Detect which cell encompasses the target text, then output its (X, Y) center coordinate. 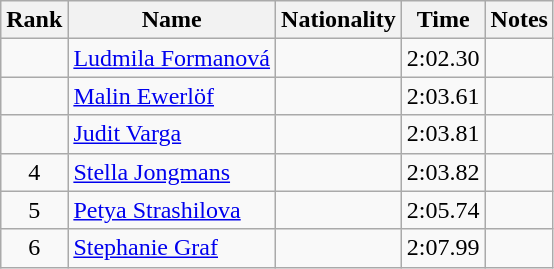
4 (34, 172)
Petya Strashilova (172, 210)
Ludmila Formanová (172, 58)
Nationality (339, 20)
2:03.61 (443, 96)
Name (172, 20)
Stephanie Graf (172, 248)
Judit Varga (172, 134)
Time (443, 20)
Notes (519, 20)
Malin Ewerlöf (172, 96)
Stella Jongmans (172, 172)
Rank (34, 20)
2:05.74 (443, 210)
2:02.30 (443, 58)
2:07.99 (443, 248)
5 (34, 210)
2:03.81 (443, 134)
6 (34, 248)
2:03.82 (443, 172)
